Output the (x, y) coordinate of the center of the cell containing the given text.  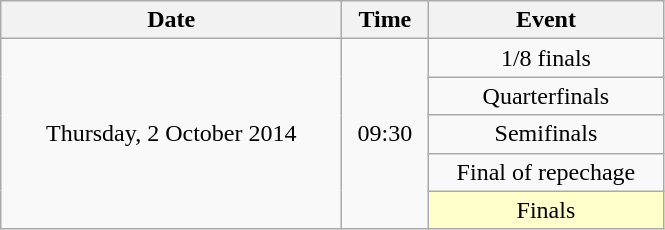
Date (172, 20)
Event (546, 20)
Semifinals (546, 134)
Final of repechage (546, 172)
09:30 (385, 134)
Quarterfinals (546, 96)
1/8 finals (546, 58)
Thursday, 2 October 2014 (172, 134)
Time (385, 20)
Finals (546, 210)
